Locate the cell with the specified text and output its [x, y] center coordinate. 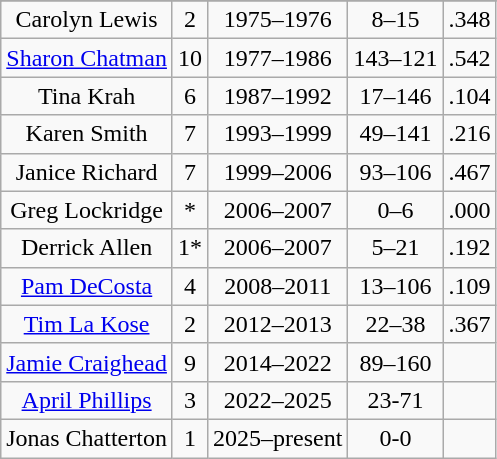
13–106 [396, 286]
2014–2022 [278, 362]
.367 [470, 324]
93–106 [396, 172]
9 [190, 362]
Tim La Kose [87, 324]
17–146 [396, 96]
1987–1992 [278, 96]
Karen Smith [87, 134]
0–6 [396, 210]
5–21 [396, 248]
1977–1986 [278, 58]
1 [190, 438]
Carolyn Lewis [87, 20]
1* [190, 248]
April Phillips [87, 400]
Jonas Chatterton [87, 438]
.542 [470, 58]
22–38 [396, 324]
.348 [470, 20]
4 [190, 286]
3 [190, 400]
2025–present [278, 438]
.000 [470, 210]
Pam DeCosta [87, 286]
49–141 [396, 134]
1993–1999 [278, 134]
Janice Richard [87, 172]
10 [190, 58]
143–121 [396, 58]
.192 [470, 248]
Jamie Craighead [87, 362]
2022–2025 [278, 400]
0-0 [396, 438]
2012–2013 [278, 324]
1999–2006 [278, 172]
.467 [470, 172]
Greg Lockridge [87, 210]
* [190, 210]
8–15 [396, 20]
1975–1976 [278, 20]
Tina Krah [87, 96]
89–160 [396, 362]
.104 [470, 96]
6 [190, 96]
Sharon Chatman [87, 58]
.109 [470, 286]
23-71 [396, 400]
.216 [470, 134]
Derrick Allen [87, 248]
2008–2011 [278, 286]
